Provide the (x, y) coordinate of the cell's center where the given text is located.  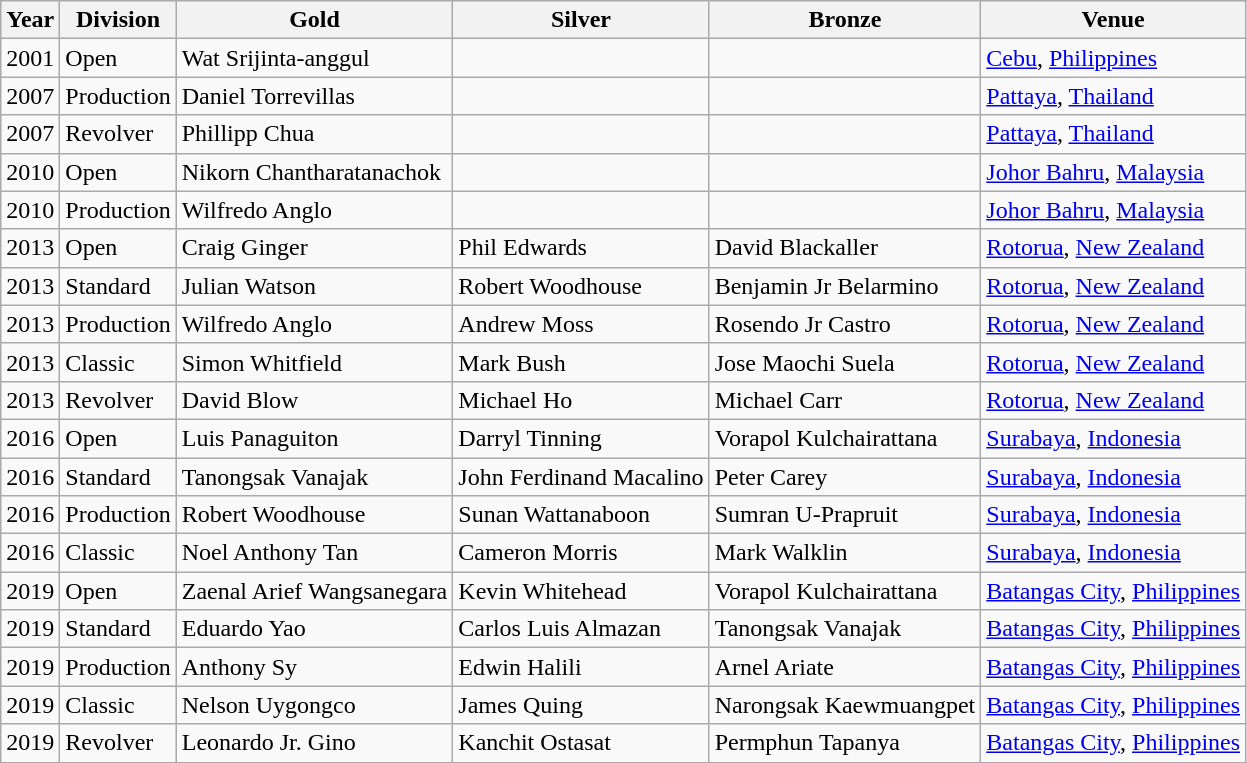
Rosendo Jr Castro (845, 324)
Cameron Morris (581, 553)
Carlos Luis Almazan (581, 629)
Year (30, 20)
John Ferdinand Macalino (581, 477)
2001 (30, 58)
Luis Panaguiton (314, 438)
Silver (581, 20)
Cebu, Philippines (1114, 58)
Julian Watson (314, 286)
Arnel Ariate (845, 667)
Darryl Tinning (581, 438)
Sunan Wattanaboon (581, 515)
Michael Carr (845, 400)
Venue (1114, 20)
Nikorn Chantharatanachok (314, 172)
Gold (314, 20)
Leonardo Jr. Gino (314, 743)
Eduardo Yao (314, 629)
Nelson Uygongco (314, 705)
Daniel Torrevillas (314, 96)
Zaenal Arief Wangsanegara (314, 591)
Narongsak Kaewmuangpet (845, 705)
Andrew Moss (581, 324)
Peter Carey (845, 477)
Mark Bush (581, 362)
Phillipp Chua (314, 134)
David Blackaller (845, 248)
Edwin Halili (581, 667)
Bronze (845, 20)
Division (118, 20)
Michael Ho (581, 400)
Wat Srijinta-anggul (314, 58)
Jose Maochi Suela (845, 362)
James Quing (581, 705)
Benjamin Jr Belarmino (845, 286)
Sumran U-Prapruit (845, 515)
Kanchit Ostasat (581, 743)
Kevin Whitehead (581, 591)
Simon Whitfield (314, 362)
David Blow (314, 400)
Anthony Sy (314, 667)
Phil Edwards (581, 248)
Craig Ginger (314, 248)
Mark Walklin (845, 553)
Permphun Tapanya (845, 743)
Noel Anthony Tan (314, 553)
